Return (x, y) of the center of cell containing provided text 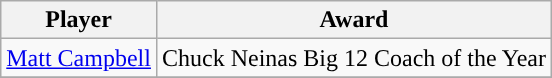
Chuck Neinas Big 12 Coach of the Year (354, 58)
Matt Campbell (79, 58)
Award (354, 20)
Player (79, 20)
